Locate the cell with the specified text and output its (X, Y) center coordinate. 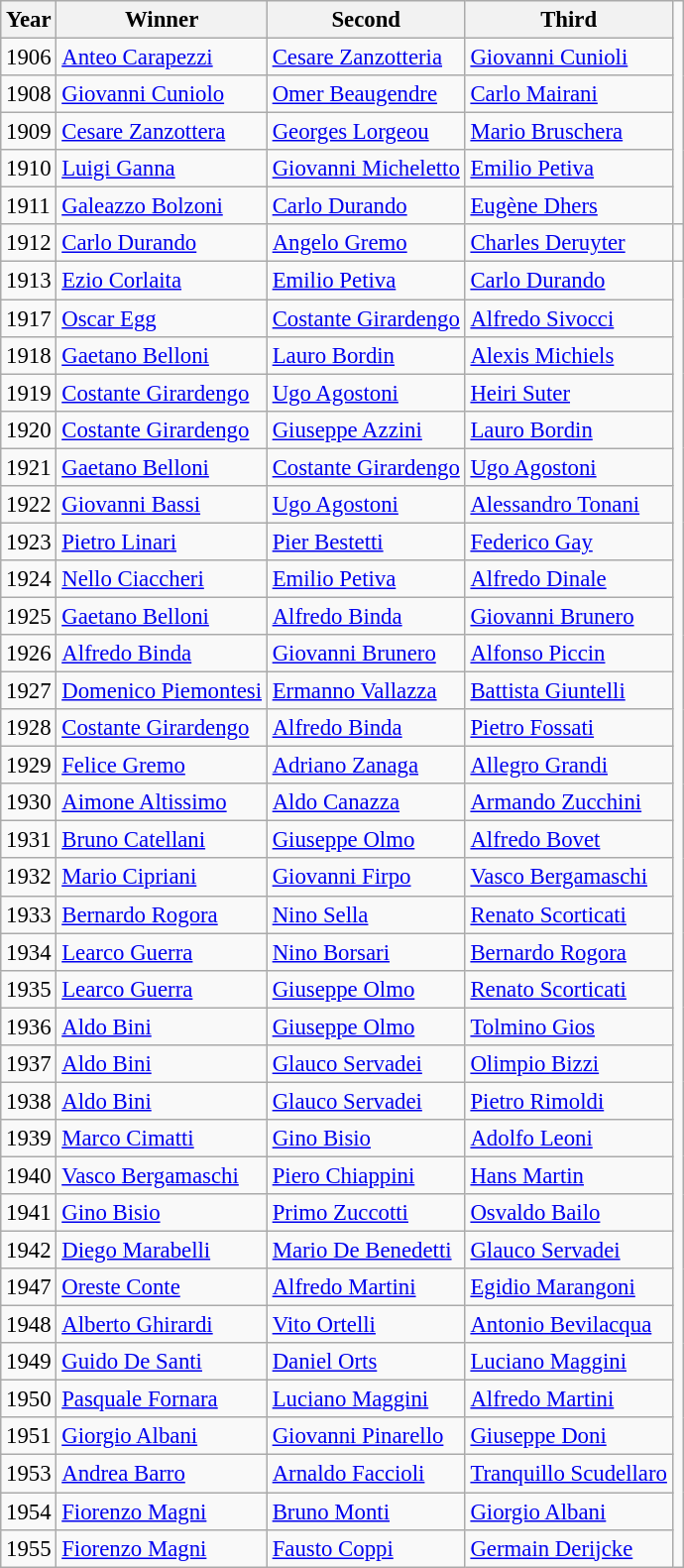
1912 (29, 243)
Tolmino Gios (569, 1026)
1910 (29, 169)
Adriano Zanaga (366, 766)
Anteo Carapezzi (162, 58)
Cesare Zanzottera (162, 132)
Bruno Catellani (162, 840)
Alfredo Bovet (569, 840)
1941 (29, 1213)
1906 (29, 58)
1950 (29, 1399)
Luigi Ganna (162, 169)
Alexis Michiels (569, 355)
1931 (29, 840)
Pietro Linari (162, 542)
Winner (162, 20)
Andrea Barro (162, 1474)
1926 (29, 654)
Adolfo Leoni (569, 1139)
Domenico Piemontesi (162, 691)
Mario De Benedetti (366, 1251)
Alfredo Dinale (569, 579)
1919 (29, 393)
Giovanni Cunioli (569, 58)
Alfredo Sivocci (569, 318)
1911 (29, 206)
Giovanni Cuniolo (162, 94)
Bruno Monti (366, 1511)
Nello Ciaccheri (162, 579)
Allegro Grandi (569, 766)
1925 (29, 616)
Osvaldo Bailo (569, 1213)
1953 (29, 1474)
Carlo Mairani (569, 94)
Fausto Coppi (366, 1548)
Aimone Altissimo (162, 802)
1913 (29, 281)
Guido De Santi (162, 1362)
1951 (29, 1437)
1927 (29, 691)
Year (29, 20)
1948 (29, 1325)
Omer Beaugendre (366, 94)
Giuseppe Azzini (366, 429)
Tranquillo Scudellaro (569, 1474)
1954 (29, 1511)
Olimpio Bizzi (569, 1064)
1949 (29, 1362)
1909 (29, 132)
Egidio Marangoni (569, 1287)
Germain Derijcke (569, 1548)
1940 (29, 1175)
1908 (29, 94)
Oscar Egg (162, 318)
1917 (29, 318)
Daniel Orts (366, 1362)
1933 (29, 914)
1924 (29, 579)
Marco Cimatti (162, 1139)
Pietro Rimoldi (569, 1101)
1942 (29, 1251)
Heiri Suter (569, 393)
Pasquale Fornara (162, 1399)
1935 (29, 989)
Alberto Ghirardi (162, 1325)
Federico Gay (569, 542)
Pier Bestetti (366, 542)
1939 (29, 1139)
Giuseppe Doni (569, 1437)
Nino Borsari (366, 952)
Alfonso Piccin (569, 654)
1932 (29, 878)
Piero Chiappini (366, 1175)
1934 (29, 952)
Georges Lorgeou (366, 132)
Ermanno Vallazza (366, 691)
1920 (29, 429)
1922 (29, 505)
Third (569, 20)
Charles Deruyter (569, 243)
1929 (29, 766)
1937 (29, 1064)
Galeazzo Bolzoni (162, 206)
Alessandro Tonani (569, 505)
Mario Cipriani (162, 878)
Hans Martin (569, 1175)
1947 (29, 1287)
Nino Sella (366, 914)
1936 (29, 1026)
Oreste Conte (162, 1287)
Cesare Zanzotteria (366, 58)
1923 (29, 542)
Giovanni Firpo (366, 878)
Vito Ortelli (366, 1325)
Primo Zuccotti (366, 1213)
Second (366, 20)
Diego Marabelli (162, 1251)
1918 (29, 355)
Giovanni Bassi (162, 505)
1928 (29, 728)
Ezio Corlaita (162, 281)
1955 (29, 1548)
Eugène Dhers (569, 206)
Battista Giuntelli (569, 691)
1938 (29, 1101)
Mario Bruschera (569, 132)
Antonio Bevilacqua (569, 1325)
Giovanni Micheletto (366, 169)
1930 (29, 802)
Armando Zucchini (569, 802)
1921 (29, 467)
Felice Gremo (162, 766)
Arnaldo Faccioli (366, 1474)
Aldo Canazza (366, 802)
Pietro Fossati (569, 728)
Angelo Gremo (366, 243)
Giovanni Pinarello (366, 1437)
